Return the (x, y) coordinate for the center point of the cell that contains the specified text.  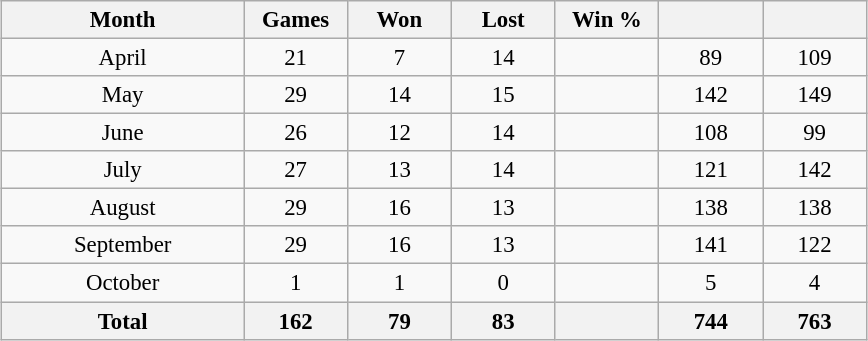
Win % (607, 20)
108 (711, 133)
May (123, 95)
27 (296, 170)
122 (815, 245)
Won (399, 20)
0 (503, 283)
149 (815, 95)
121 (711, 170)
83 (503, 321)
September (123, 245)
Month (123, 20)
October (123, 283)
Lost (503, 20)
June (123, 133)
July (123, 170)
12 (399, 133)
Total (123, 321)
744 (711, 321)
79 (399, 321)
763 (815, 321)
109 (815, 58)
15 (503, 95)
7 (399, 58)
April (123, 58)
89 (711, 58)
Games (296, 20)
26 (296, 133)
99 (815, 133)
4 (815, 283)
21 (296, 58)
162 (296, 321)
141 (711, 245)
August (123, 208)
5 (711, 283)
